Output the (X, Y) coordinate of the center of the cell containing the given text.  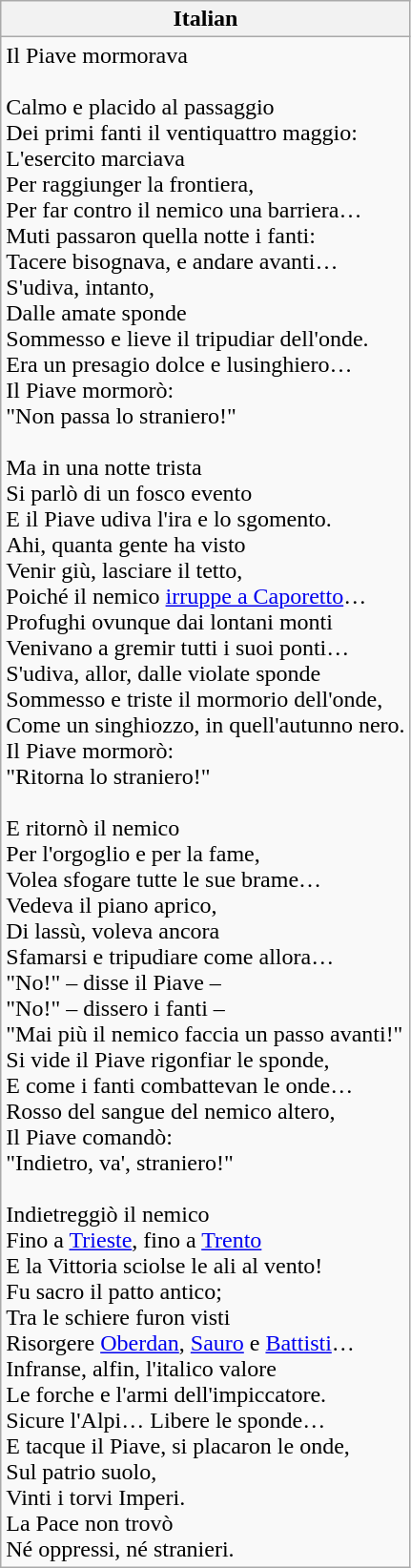
Italian (206, 19)
